Search for the cell housing the specified text and yield its (x, y) center coordinate. 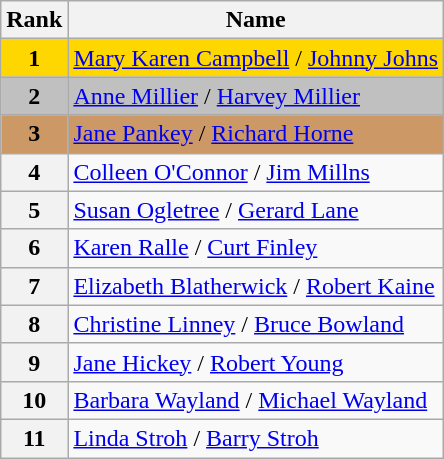
4 (34, 172)
Jane Hickey / Robert Young (256, 362)
5 (34, 210)
6 (34, 248)
8 (34, 324)
Susan Ogletree / Gerard Lane (256, 210)
1 (34, 58)
Rank (34, 20)
11 (34, 438)
Colleen O'Connor / Jim Millns (256, 172)
Linda Stroh / Barry Stroh (256, 438)
9 (34, 362)
Barbara Wayland / Michael Wayland (256, 400)
7 (34, 286)
Elizabeth Blatherwick / Robert Kaine (256, 286)
Karen Ralle / Curt Finley (256, 248)
Christine Linney / Bruce Bowland (256, 324)
Name (256, 20)
Mary Karen Campbell / Johnny Johns (256, 58)
Anne Millier / Harvey Millier (256, 96)
10 (34, 400)
Jane Pankey / Richard Horne (256, 134)
3 (34, 134)
2 (34, 96)
